Detect which cell encompasses the target text, then output its [x, y] center coordinate. 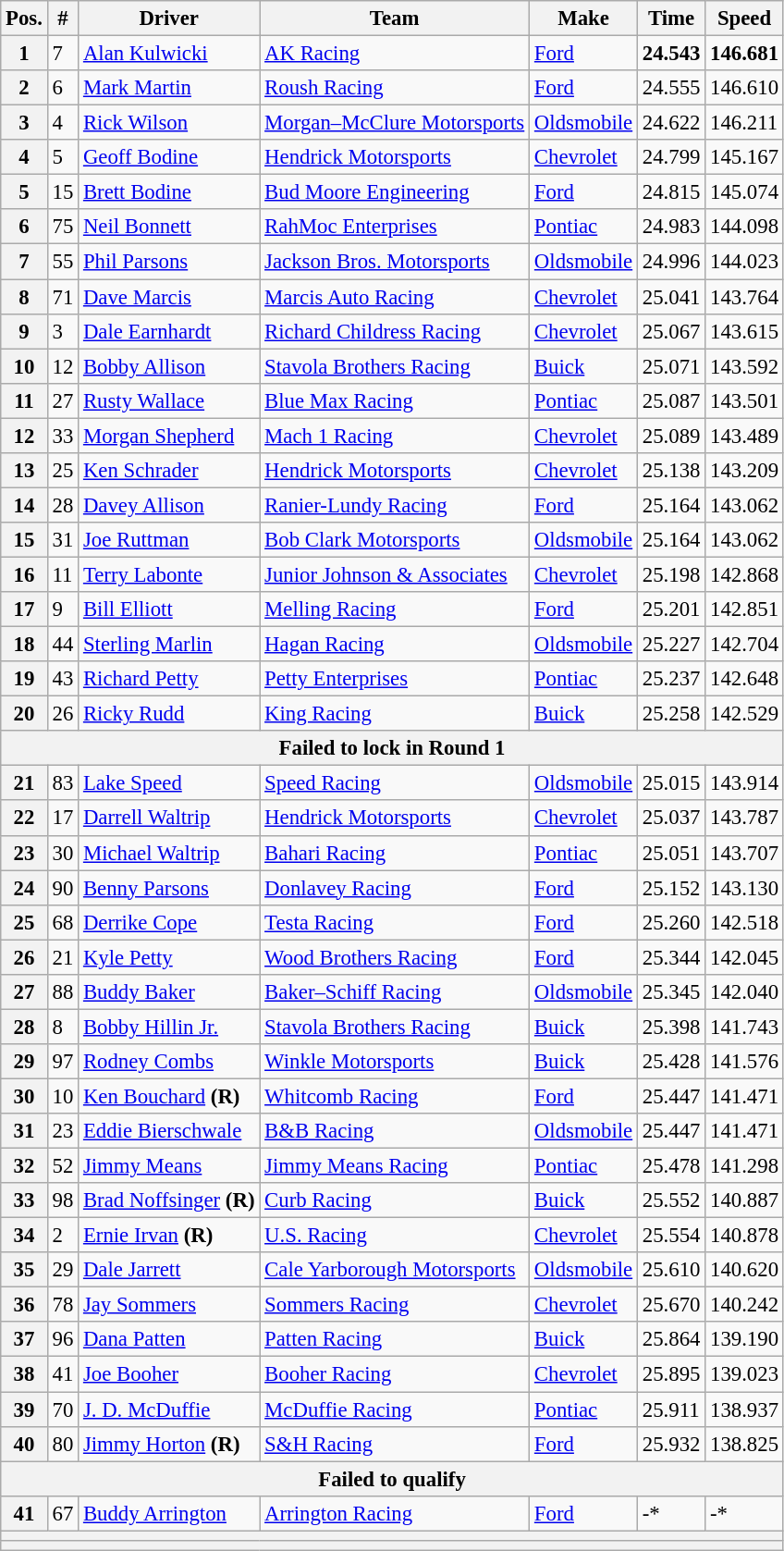
Joe Ruttman [169, 540]
24.996 [671, 262]
25.237 [671, 679]
Morgan Shepherd [169, 436]
Dana Patten [169, 1340]
25.087 [671, 400]
90 [63, 888]
Dale Jarrett [169, 1270]
King Racing [395, 714]
U.S. Racing [395, 1236]
144.098 [745, 227]
25.067 [671, 331]
143.130 [745, 888]
Sterling Marlin [169, 645]
Marcis Auto Racing [395, 297]
25.258 [671, 714]
Make [584, 18]
Pos. [24, 18]
25.864 [671, 1340]
34 [24, 1236]
Kyle Petty [169, 957]
Mark Martin [169, 88]
142.040 [745, 992]
Alan Kulwicki [169, 54]
Rodney Combs [169, 1062]
Curb Racing [395, 1200]
Donlavey Racing [395, 888]
25.089 [671, 436]
25.015 [671, 783]
Dale Earnhardt [169, 331]
25.260 [671, 922]
22 [24, 819]
Bobby Allison [169, 366]
Geoff Bodine [169, 157]
88 [63, 992]
24.555 [671, 88]
55 [63, 262]
98 [63, 1200]
Bob Clark Motorsports [395, 540]
83 [63, 783]
24.983 [671, 227]
145.074 [745, 192]
75 [63, 227]
Dave Marcis [169, 297]
13 [24, 471]
Ranier-Lundy Racing [395, 505]
25.932 [671, 1444]
25.552 [671, 1200]
Brad Noffsinger (R) [169, 1200]
25.071 [671, 366]
Jay Sommers [169, 1305]
146.211 [745, 123]
139.190 [745, 1340]
36 [24, 1305]
44 [63, 645]
37 [24, 1340]
Eddie Bierschwale [169, 1131]
40 [24, 1444]
24.815 [671, 192]
Speed Racing [395, 783]
38 [24, 1374]
25.227 [671, 645]
96 [63, 1340]
24.543 [671, 54]
Failed to qualify [392, 1479]
Jimmy Means Racing [395, 1166]
142.045 [745, 957]
AK Racing [395, 54]
146.610 [745, 88]
25.201 [671, 609]
Melling Racing [395, 609]
Ken Bouchard (R) [169, 1096]
146.681 [745, 54]
Winkle Motorsports [395, 1062]
143.501 [745, 400]
Driver [169, 18]
16 [24, 574]
80 [63, 1444]
142.529 [745, 714]
139.023 [745, 1374]
Booher Racing [395, 1374]
25.041 [671, 297]
Team [395, 18]
Speed [745, 18]
142.851 [745, 609]
S&H Racing [395, 1444]
97 [63, 1062]
142.648 [745, 679]
18 [24, 645]
RahMoc Enterprises [395, 227]
25.051 [671, 853]
25.345 [671, 992]
Lake Speed [169, 783]
25.478 [671, 1166]
Jimmy Means [169, 1166]
Rusty Wallace [169, 400]
Davey Allison [169, 505]
Time [671, 18]
25.610 [671, 1270]
19 [24, 679]
Derrike Cope [169, 922]
20 [24, 714]
Baker–Schiff Racing [395, 992]
Ricky Rudd [169, 714]
Neil Bonnett [169, 227]
140.878 [745, 1236]
Jimmy Horton (R) [169, 1444]
Sommers Racing [395, 1305]
138.937 [745, 1409]
Cale Yarborough Motorsports [395, 1270]
143.489 [745, 436]
Arrington Racing [395, 1513]
25.554 [671, 1236]
39 [24, 1409]
Joe Booher [169, 1374]
Failed to lock in Round 1 [392, 748]
25.138 [671, 471]
140.887 [745, 1200]
143.707 [745, 853]
143.209 [745, 471]
Jackson Bros. Motorsports [395, 262]
141.298 [745, 1166]
25.670 [671, 1305]
25.895 [671, 1374]
14 [24, 505]
138.825 [745, 1444]
143.615 [745, 331]
71 [63, 297]
Wood Brothers Racing [395, 957]
Darrell Waltrip [169, 819]
B&B Racing [395, 1131]
Bobby Hillin Jr. [169, 1027]
Benny Parsons [169, 888]
24.799 [671, 157]
142.518 [745, 922]
143.914 [745, 783]
Roush Racing [395, 88]
68 [63, 922]
32 [24, 1166]
143.764 [745, 297]
Richard Petty [169, 679]
Testa Racing [395, 922]
J. D. McDuffie [169, 1409]
143.592 [745, 366]
Petty Enterprises [395, 679]
Whitcomb Racing [395, 1096]
Bud Moore Engineering [395, 192]
25.152 [671, 888]
142.704 [745, 645]
Richard Childress Racing [395, 331]
141.576 [745, 1062]
25.428 [671, 1062]
Buddy Arrington [169, 1513]
25.198 [671, 574]
25.398 [671, 1027]
Phil Parsons [169, 262]
70 [63, 1409]
Rick Wilson [169, 123]
141.743 [745, 1027]
Morgan–McClure Motorsports [395, 123]
140.620 [745, 1270]
143.787 [745, 819]
Hagan Racing [395, 645]
1 [24, 54]
24.622 [671, 123]
145.167 [745, 157]
43 [63, 679]
# [63, 18]
144.023 [745, 262]
25.911 [671, 1409]
142.868 [745, 574]
52 [63, 1166]
Bill Elliott [169, 609]
25.344 [671, 957]
Michael Waltrip [169, 853]
Ken Schrader [169, 471]
Junior Johnson & Associates [395, 574]
McDuffie Racing [395, 1409]
35 [24, 1270]
Terry Labonte [169, 574]
Mach 1 Racing [395, 436]
Bahari Racing [395, 853]
140.242 [745, 1305]
Buddy Baker [169, 992]
67 [63, 1513]
Patten Racing [395, 1340]
Blue Max Racing [395, 400]
25.037 [671, 819]
Brett Bodine [169, 192]
78 [63, 1305]
Ernie Irvan (R) [169, 1236]
24 [24, 888]
